Scan for the cell matching the given text and deliver its [X, Y] coordinate at center. 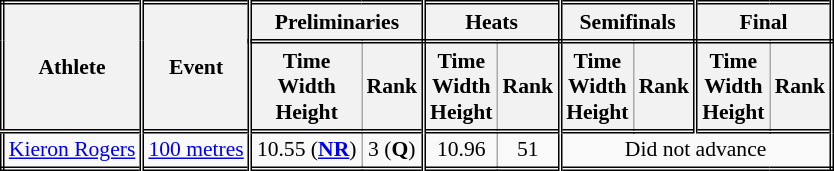
Final [764, 22]
Did not advance [696, 150]
Event [196, 67]
Heats [492, 22]
Preliminaries [336, 22]
10.96 [461, 150]
Semifinals [628, 22]
51 [529, 150]
Kieron Rogers [72, 150]
100 metres [196, 150]
10.55 (NR) [306, 150]
3 (Q) [393, 150]
Athlete [72, 67]
